Locate the cell with the specified text and output its (X, Y) center coordinate. 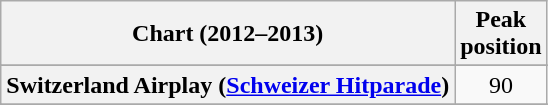
Switzerland Airplay (Schweizer Hitparade) (228, 85)
Peakposition (501, 34)
Chart (2012–2013) (228, 34)
90 (501, 85)
